Capture the cell that displays the provided text and extract its [x, y] central coordinate. 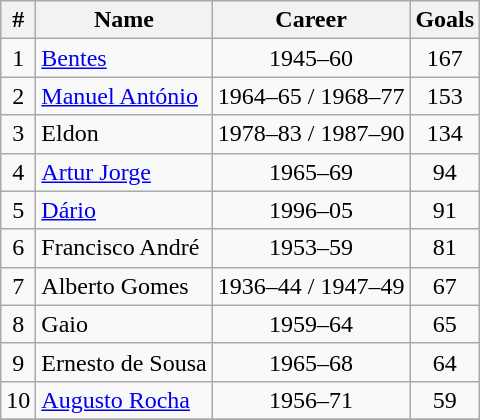
2 [18, 96]
1965–68 [311, 362]
Career [311, 20]
94 [445, 172]
7 [18, 286]
4 [18, 172]
8 [18, 324]
Bentes [124, 58]
153 [445, 96]
1 [18, 58]
1965–69 [311, 172]
1936–44 / 1947–49 [311, 286]
167 [445, 58]
81 [445, 248]
Gaio [124, 324]
1953–59 [311, 248]
Manuel António [124, 96]
Francisco André [124, 248]
6 [18, 248]
1964–65 / 1968–77 [311, 96]
1978–83 / 1987–90 [311, 134]
3 [18, 134]
65 [445, 324]
Ernesto de Sousa [124, 362]
Augusto Rocha [124, 400]
134 [445, 134]
5 [18, 210]
Goals [445, 20]
9 [18, 362]
10 [18, 400]
67 [445, 286]
1956–71 [311, 400]
1945–60 [311, 58]
1996–05 [311, 210]
Eldon [124, 134]
59 [445, 400]
1959–64 [311, 324]
# [18, 20]
91 [445, 210]
Dário [124, 210]
Name [124, 20]
64 [445, 362]
Artur Jorge [124, 172]
Alberto Gomes [124, 286]
